Detect which cell encompasses the target text, then output its (X, Y) center coordinate. 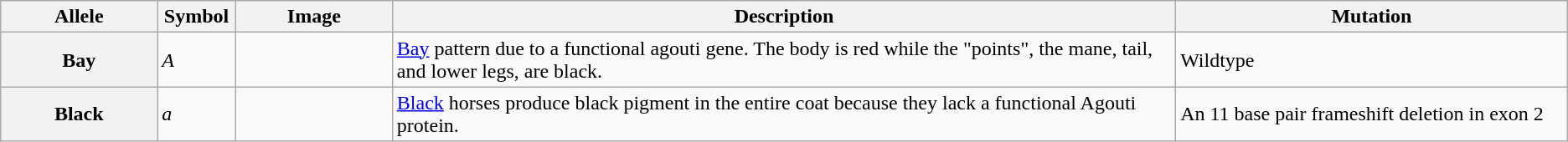
An 11 base pair frameshift deletion in exon 2 (1372, 114)
Bay (79, 60)
Description (784, 17)
Image (313, 17)
Black (79, 114)
A (197, 60)
Bay pattern due to a functional agouti gene. The body is red while the "points", the mane, tail, and lower legs, are black. (784, 60)
Wildtype (1372, 60)
a (197, 114)
Allele (79, 17)
Black horses produce black pigment in the entire coat because they lack a functional Agouti protein. (784, 114)
Mutation (1372, 17)
Symbol (197, 17)
